Extract the [x, y] coordinate from the center of the cell holding the provided text.  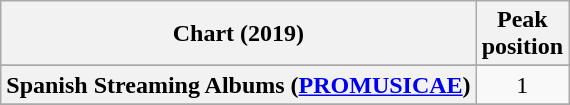
Spanish Streaming Albums (PROMUSICAE) [238, 85]
Chart (2019) [238, 34]
Peakposition [522, 34]
1 [522, 85]
